For the text-containing cell, return its midpoint in [X, Y] coordinate format. 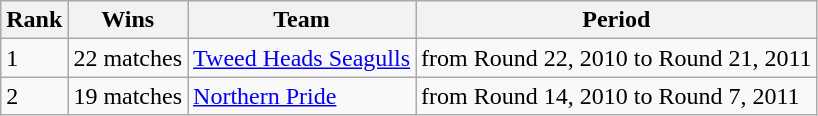
1 [34, 58]
2 [34, 96]
19 matches [128, 96]
22 matches [128, 58]
from Round 14, 2010 to Round 7, 2011 [617, 96]
Northern Pride [302, 96]
Tweed Heads Seagulls [302, 58]
Period [617, 20]
Wins [128, 20]
Rank [34, 20]
from Round 22, 2010 to Round 21, 2011 [617, 58]
Team [302, 20]
